Determine the (x, y) coordinate at the center of the cell enclosing the given text.  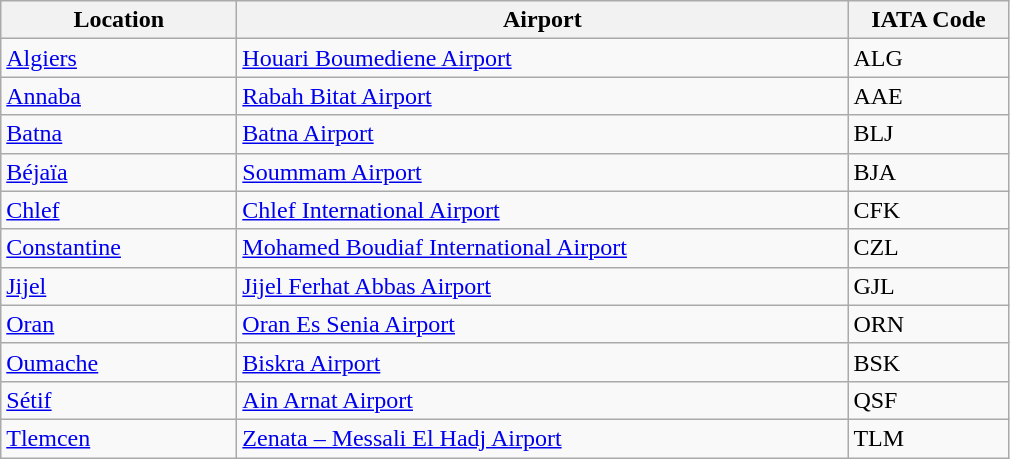
Batna (119, 134)
Airport (542, 20)
Jijel (119, 286)
Sétif (119, 400)
BJA (928, 172)
Houari Boumediene Airport (542, 58)
Oumache (119, 362)
Algiers (119, 58)
TLM (928, 438)
Rabah Bitat Airport (542, 96)
Chlef International Airport (542, 210)
Location (119, 20)
Chlef (119, 210)
IATA Code (928, 20)
Tlemcen (119, 438)
BLJ (928, 134)
QSF (928, 400)
Constantine (119, 248)
Batna Airport (542, 134)
GJL (928, 286)
Soummam Airport (542, 172)
Ain Arnat Airport (542, 400)
ORN (928, 324)
ALG (928, 58)
Zenata – Messali El Hadj Airport (542, 438)
Jijel Ferhat Abbas Airport (542, 286)
Annaba (119, 96)
CFK (928, 210)
Béjaïa (119, 172)
BSK (928, 362)
Mohamed Boudiaf International Airport (542, 248)
AAE (928, 96)
CZL (928, 248)
Biskra Airport (542, 362)
Oran (119, 324)
Oran Es Senia Airport (542, 324)
